Provide the [X, Y] coordinate of the cell's center where the given text is located.  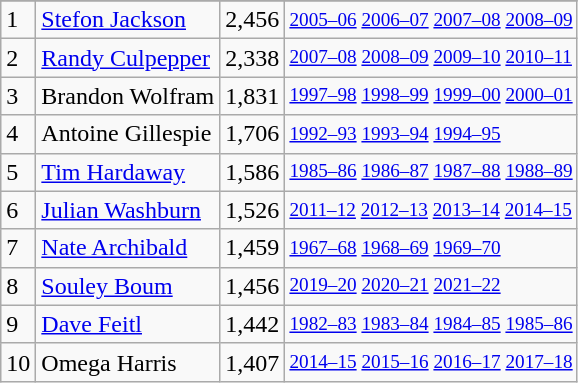
2,456 [252, 20]
Nate Archibald [128, 248]
2,338 [252, 58]
1997–98 1998–99 1999–00 2000–01 [431, 96]
1967–68 1968–69 1969–70 [431, 248]
9 [18, 324]
1,459 [252, 248]
4 [18, 134]
2019–20 2020–21 2021–22 [431, 286]
Omega Harris [128, 362]
8 [18, 286]
2 [18, 58]
2014–15 2015–16 2016–17 2017–18 [431, 362]
5 [18, 172]
Julian Washburn [128, 210]
Brandon Wolfram [128, 96]
Stefon Jackson [128, 20]
Dave Feitl [128, 324]
2005–06 2006–07 2007–08 2008–09 [431, 20]
6 [18, 210]
1,526 [252, 210]
1,706 [252, 134]
1985–86 1986–87 1987–88 1988–89 [431, 172]
Antoine Gillespie [128, 134]
3 [18, 96]
1 [18, 20]
1992–93 1993–94 1994–95 [431, 134]
1,442 [252, 324]
1,831 [252, 96]
1,456 [252, 286]
Souley Boum [128, 286]
1982–83 1983–84 1984–85 1985–86 [431, 324]
10 [18, 362]
1,407 [252, 362]
Tim Hardaway [128, 172]
1,586 [252, 172]
2011–12 2012–13 2013–14 2014–15 [431, 210]
7 [18, 248]
2007–08 2008–09 2009–10 2010–11 [431, 58]
Randy Culpepper [128, 58]
